Pinpoint the cell where the given text exists, returning its [x, y] midpoint coordinate. 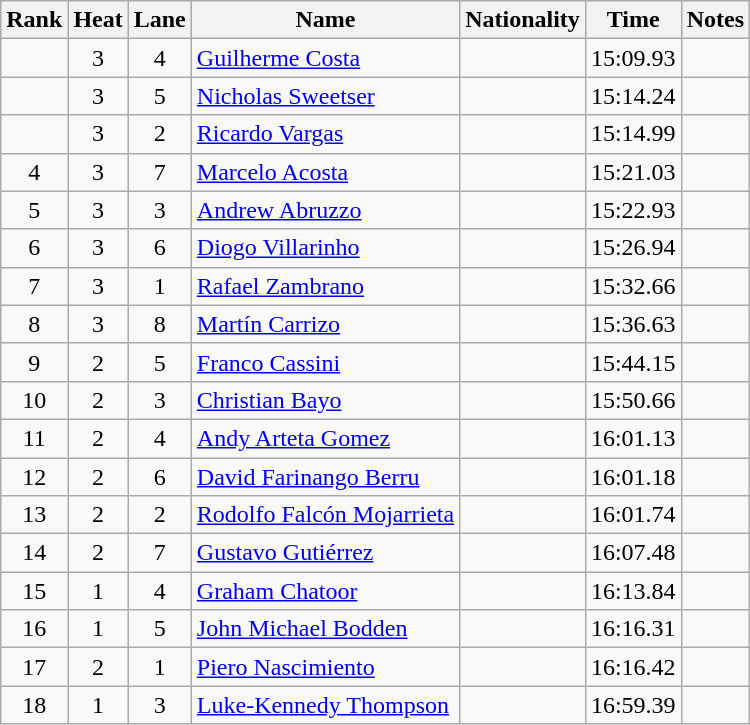
Piero Nascimiento [325, 667]
Martín Carrizo [325, 324]
15:14.24 [633, 96]
16:01.18 [633, 477]
Nationality [523, 20]
14 [34, 553]
17 [34, 667]
Rank [34, 20]
15:14.99 [633, 134]
John Michael Bodden [325, 629]
Christian Bayo [325, 400]
15:26.94 [633, 248]
15:50.66 [633, 400]
Rodolfo Falcón Mojarrieta [325, 515]
Diogo Villarinho [325, 248]
16:16.31 [633, 629]
David Farinango Berru [325, 477]
Guilherme Costa [325, 58]
16:01.13 [633, 438]
Luke-Kennedy Thompson [325, 705]
15:44.15 [633, 362]
Lane [160, 20]
15 [34, 591]
Franco Cassini [325, 362]
10 [34, 400]
Time [633, 20]
Rafael Zambrano [325, 286]
16:01.74 [633, 515]
18 [34, 705]
16:07.48 [633, 553]
16:16.42 [633, 667]
13 [34, 515]
Gustavo Gutiérrez [325, 553]
12 [34, 477]
15:22.93 [633, 210]
Andy Arteta Gomez [325, 438]
16 [34, 629]
15:32.66 [633, 286]
15:21.03 [633, 172]
Graham Chatoor [325, 591]
Notes [715, 20]
Marcelo Acosta [325, 172]
Ricardo Vargas [325, 134]
Heat [98, 20]
16:13.84 [633, 591]
15:09.93 [633, 58]
15:36.63 [633, 324]
9 [34, 362]
16:59.39 [633, 705]
Andrew Abruzzo [325, 210]
11 [34, 438]
Name [325, 20]
Nicholas Sweetser [325, 96]
